For the text-containing cell, return its midpoint in (x, y) coordinate format. 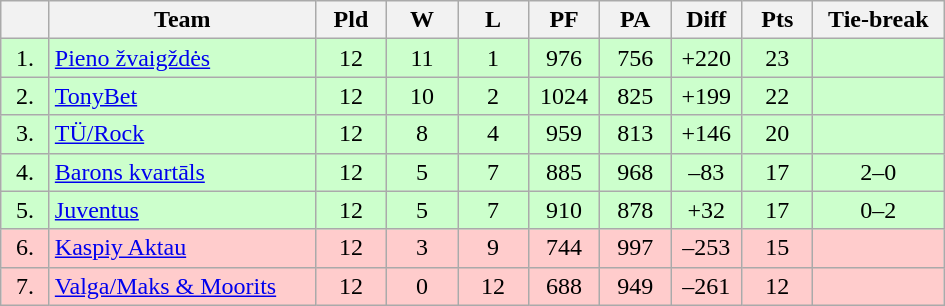
Juventus (182, 210)
Barons kvartāls (182, 172)
9 (494, 248)
PA (636, 20)
885 (564, 172)
Team (182, 20)
+199 (706, 96)
4 (494, 134)
Pts (778, 20)
PF (564, 20)
–253 (706, 248)
+220 (706, 58)
997 (636, 248)
1024 (564, 96)
Diff (706, 20)
Tie-break (878, 20)
+32 (706, 210)
813 (636, 134)
0 (422, 286)
15 (778, 248)
TÜ/Rock (182, 134)
1. (26, 58)
6. (26, 248)
3 (422, 248)
949 (636, 286)
959 (564, 134)
825 (636, 96)
744 (564, 248)
20 (778, 134)
–261 (706, 286)
0–2 (878, 210)
Valga/Maks & Moorits (182, 286)
Kaspiy Aktau (182, 248)
910 (564, 210)
4. (26, 172)
2 (494, 96)
3. (26, 134)
5. (26, 210)
23 (778, 58)
–83 (706, 172)
756 (636, 58)
+146 (706, 134)
976 (564, 58)
TonyBet (182, 96)
11 (422, 58)
7. (26, 286)
Pld (350, 20)
L (494, 20)
Pieno žvaigždės (182, 58)
968 (636, 172)
8 (422, 134)
2. (26, 96)
W (422, 20)
2–0 (878, 172)
688 (564, 286)
10 (422, 96)
22 (778, 96)
878 (636, 210)
1 (494, 58)
